Determine the [X, Y] coordinate at the center of the cell enclosing the given text.  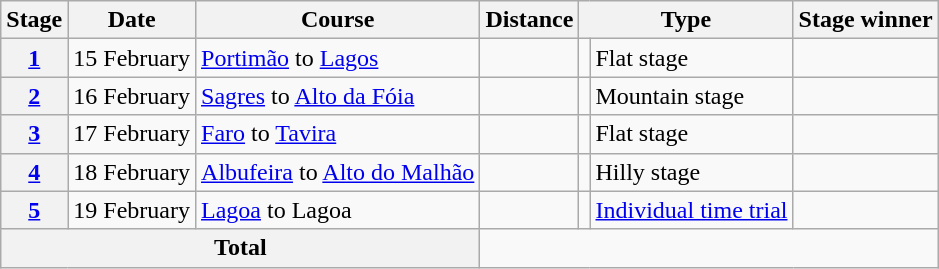
Portimão to Lagos [338, 58]
Sagres to Alto da Fóia [338, 96]
15 February [132, 58]
1 [34, 58]
Hilly stage [692, 172]
Lagoa to Lagoa [338, 210]
Distance [530, 20]
5 [34, 210]
Faro to Tavira [338, 134]
18 February [132, 172]
16 February [132, 96]
2 [34, 96]
Type [686, 20]
17 February [132, 134]
Albufeira to Alto do Malhão [338, 172]
19 February [132, 210]
Individual time trial [692, 210]
4 [34, 172]
Stage winner [866, 20]
Total [240, 248]
Course [338, 20]
Date [132, 20]
3 [34, 134]
Stage [34, 20]
Mountain stage [692, 96]
